For the text-containing cell, return its midpoint in [x, y] coordinate format. 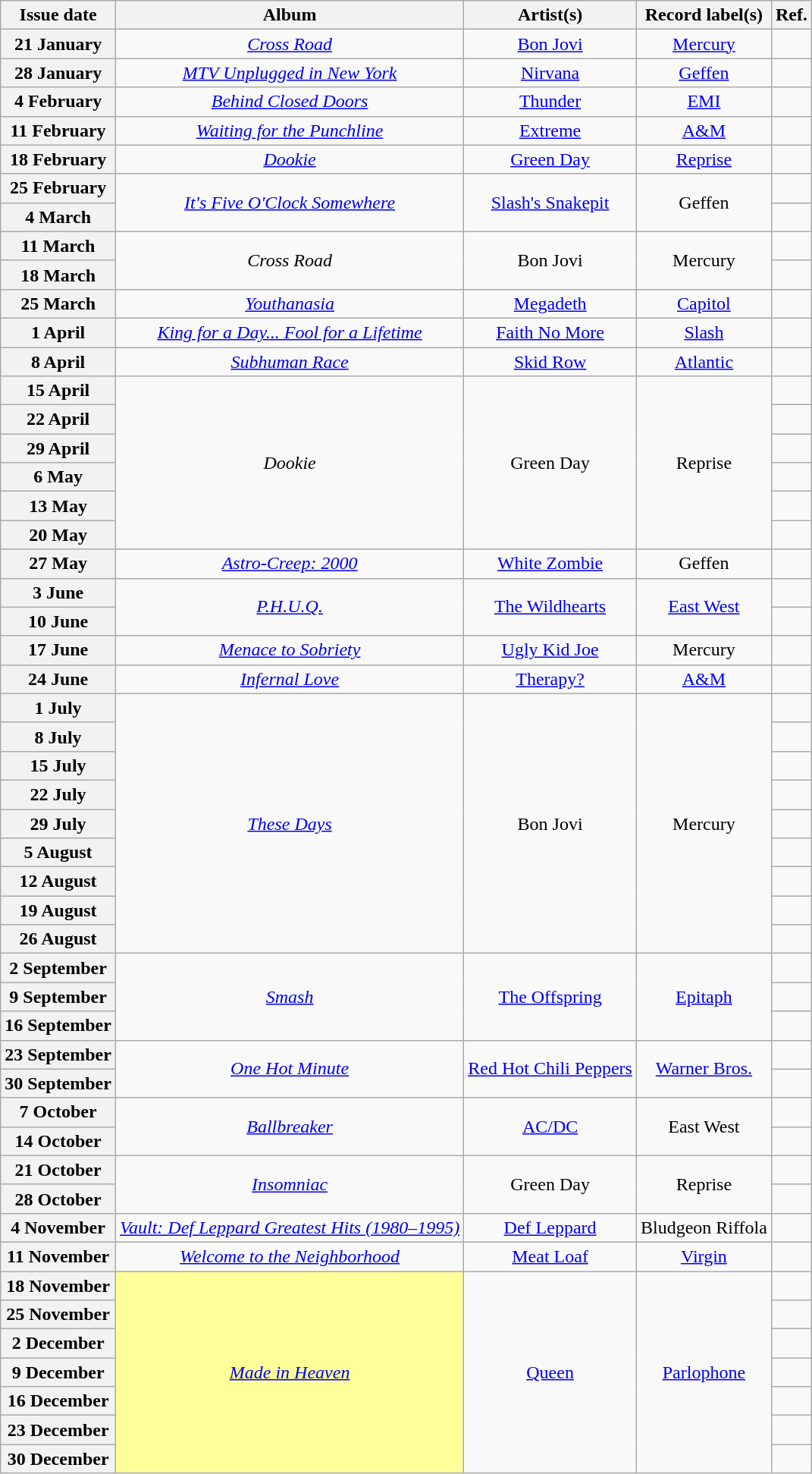
Bludgeon Riffola [704, 1227]
2 December [58, 1344]
Issue date [58, 15]
Def Leppard [550, 1227]
17 June [58, 650]
8 July [58, 737]
Megadeth [550, 303]
Behind Closed Doors [290, 102]
28 January [58, 73]
Extreme [550, 130]
AC/DC [550, 1127]
13 May [58, 506]
5 August [58, 853]
11 November [58, 1256]
EMI [704, 102]
4 March [58, 217]
18 November [58, 1286]
1 April [58, 332]
Parlophone [704, 1372]
11 March [58, 246]
7 October [58, 1112]
The Offspring [550, 997]
1 July [58, 708]
26 August [58, 939]
4 February [58, 102]
Slash's Snakepit [550, 203]
15 July [58, 765]
23 December [58, 1430]
White Zombie [550, 564]
22 July [58, 794]
Ugly Kid Joe [550, 650]
Insomniac [290, 1184]
27 May [58, 564]
King for a Day... Fool for a Lifetime [290, 332]
Meat Loaf [550, 1256]
Thunder [550, 102]
P.H.U.Q. [290, 607]
Youthanasia [290, 303]
25 November [58, 1315]
12 August [58, 882]
6 May [58, 477]
Vault: Def Leppard Greatest Hits (1980–1995) [290, 1227]
MTV Unplugged in New York [290, 73]
14 October [58, 1141]
One Hot Minute [290, 1069]
18 February [58, 159]
2 September [58, 968]
19 August [58, 910]
Epitaph [704, 997]
21 October [58, 1170]
Queen [550, 1372]
29 July [58, 823]
Subhuman Race [290, 362]
Artist(s) [550, 15]
Menace to Sobriety [290, 650]
The Wildhearts [550, 607]
Welcome to the Neighborhood [290, 1256]
Album [290, 15]
25 March [58, 303]
21 January [58, 44]
16 December [58, 1401]
Infernal Love [290, 679]
Warner Bros. [704, 1069]
Faith No More [550, 332]
4 November [58, 1227]
8 April [58, 362]
28 October [58, 1199]
Therapy? [550, 679]
Capitol [704, 303]
9 December [58, 1372]
29 April [58, 448]
Skid Row [550, 362]
20 May [58, 535]
Ballbreaker [290, 1127]
30 December [58, 1459]
Made in Heaven [290, 1372]
Red Hot Chili Peppers [550, 1069]
Nirvana [550, 73]
Virgin [704, 1256]
18 March [58, 275]
Astro-Creep: 2000 [290, 564]
Slash [704, 332]
30 September [58, 1083]
Smash [290, 997]
These Days [290, 824]
10 June [58, 621]
15 April [58, 391]
11 February [58, 130]
Atlantic [704, 362]
16 September [58, 1026]
Ref. [792, 15]
9 September [58, 997]
23 September [58, 1054]
Waiting for the Punchline [290, 130]
Record label(s) [704, 15]
24 June [58, 679]
25 February [58, 188]
3 June [58, 592]
It's Five O'Clock Somewhere [290, 203]
22 April [58, 420]
